Determine the (X, Y) coordinate at the center of the cell enclosing the given text.  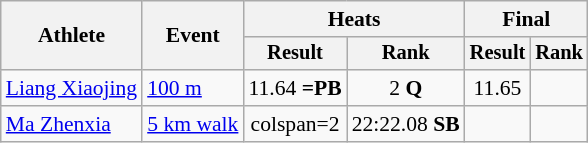
22:22.08 SB (406, 124)
Athlete (72, 36)
Final (526, 19)
Heats (354, 19)
11.65 (498, 88)
Ma Zhenxia (72, 124)
11.64 =PB (294, 88)
colspan=2 (294, 124)
5 km walk (192, 124)
Event (192, 36)
Liang Xiaojing (72, 88)
100 m (192, 88)
2 Q (406, 88)
